Scan for the cell matching the given text and deliver its (X, Y) coordinate at center. 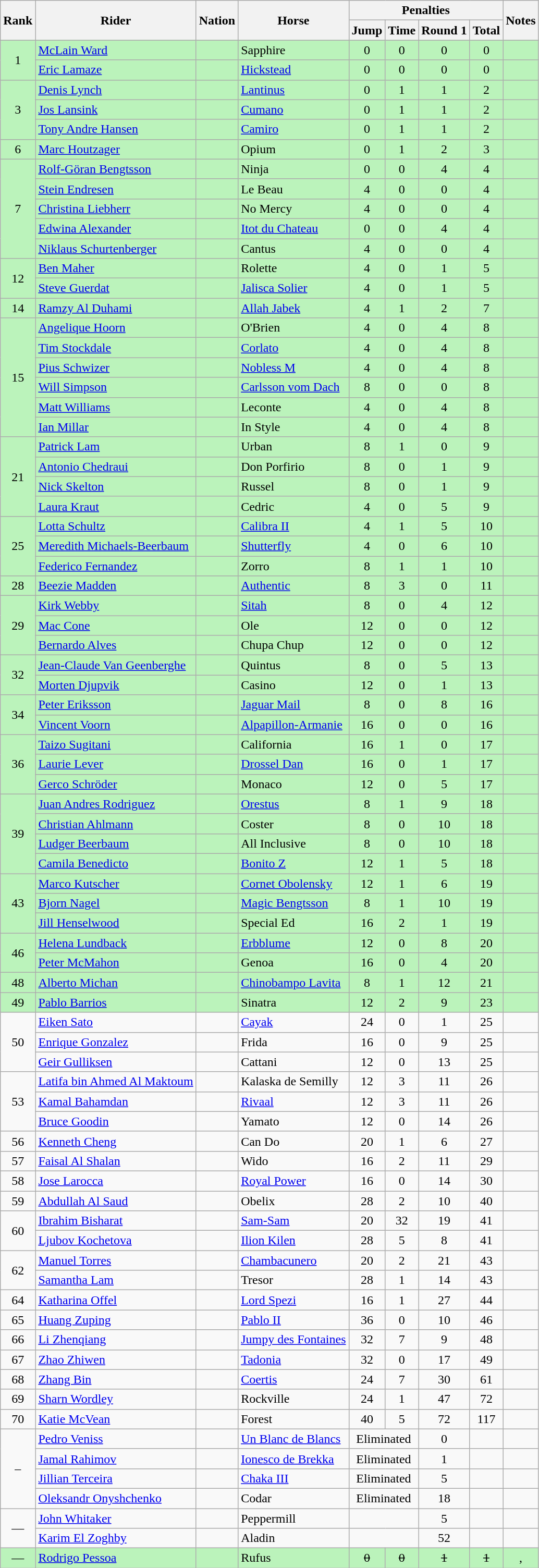
Forest (293, 1419)
Le Beau (293, 189)
Camila Benedicto (116, 863)
Cayak (293, 1022)
Geir Gulliksen (116, 1062)
Chaka III (293, 1478)
52 (444, 1538)
Latifa bin Ahmed Al Maktoum (116, 1082)
Cantus (293, 249)
Christina Liebherr (116, 209)
Cattani (293, 1062)
Pius Schwizer (116, 367)
65 (18, 1320)
Ole (293, 626)
Special Ed (293, 923)
Wido (293, 1161)
Rivaal (293, 1101)
Angelique Hoorn (116, 328)
56 (18, 1141)
66 (18, 1340)
Pedro Veniss (116, 1439)
Jump (367, 30)
Rank (18, 20)
Orestus (293, 804)
70 (18, 1419)
O'Brien (293, 328)
Rider (116, 20)
Coster (293, 824)
Laurie Lever (116, 764)
69 (18, 1399)
Steve Guerdat (116, 288)
59 (18, 1200)
Ramzy Al Duhami (116, 308)
Niklaus Schurtenberger (116, 249)
Zhao Zhiwen (116, 1359)
McLain Ward (116, 50)
Ibrahim Bisharat (116, 1221)
Horse (293, 20)
Peter Eriksson (116, 705)
Huang Zuping (116, 1320)
64 (18, 1300)
Rockville (293, 1399)
Zorro (293, 566)
No Mercy (293, 209)
Aladin (293, 1538)
Samantha Lam (116, 1280)
Patrick Lam (116, 447)
Itot du Chateau (293, 228)
Total (486, 30)
Round 1 (444, 30)
Quintus (293, 665)
Corlato (293, 348)
Juan Andres Rodriguez (116, 804)
Carlsson vom Dach (293, 387)
Jumpy des Fontaines (293, 1340)
Bonito Z (293, 863)
58 (18, 1181)
117 (486, 1419)
Peppermill (293, 1518)
Coertis (293, 1379)
Bruce Goodin (116, 1121)
Laura Kraut (116, 506)
In Style (293, 427)
California (293, 744)
Taizo Sugitani (116, 744)
Rolette (293, 268)
Jillian Terceira (116, 1478)
Cumano (293, 109)
Monaco (293, 784)
Jaguar Mail (293, 705)
Sharn Wordley (116, 1399)
Will Simpson (116, 387)
57 (18, 1161)
Codar (293, 1498)
Ludger Beerbaum (116, 843)
Magic Bengtsson (293, 903)
Antonio Chedraui (116, 467)
Denis Lynch (116, 90)
Genoa (293, 963)
Bjorn Nagel (116, 903)
Ben Maher (116, 268)
, (521, 1558)
Kamal Bahamdan (116, 1101)
Nobless M (293, 367)
Pablo Barrios (116, 1002)
Kalaska de Semilly (293, 1082)
Faisal Al Shalan (116, 1161)
Enrique Gonzalez (116, 1042)
All Inclusive (293, 843)
John Whitaker (116, 1518)
Alberto Michan (116, 983)
Notes (521, 20)
Rolf-Göran Bengtsson (116, 169)
60 (18, 1231)
Karim El Zoghby (116, 1538)
Eric Lamaze (116, 70)
Katharina Offel (116, 1300)
Christian Ahlmann (116, 824)
Erbblume (293, 943)
Penalties (426, 10)
Tresor (293, 1280)
Matt Williams (116, 407)
Chinobampo Lavita (293, 983)
Ljubov Kochetova (116, 1241)
Abdullah Al Saud (116, 1200)
Marc Houtzager (116, 149)
Lord Spezi (293, 1300)
Ninja (293, 169)
34 (18, 715)
Obelix (293, 1200)
Lotta Schultz (116, 526)
Don Porfirio (293, 467)
Nick Skelton (116, 486)
Hickstead (293, 70)
Jill Henselwood (116, 923)
Beezie Madden (116, 586)
Ilion Kilen (293, 1241)
Drossel Dan (293, 764)
Royal Power (293, 1181)
Federico Fernandez (116, 566)
Cedric (293, 506)
Rodrigo Pessoa (116, 1558)
Jean-Claude Van Geenberghe (116, 665)
Manuel Torres (116, 1260)
Un Blanc de Blancs (293, 1439)
Time (402, 30)
Li Zhenqiang (116, 1340)
Tony Andre Hansen (116, 129)
Sinatra (293, 1002)
Urban (293, 447)
15 (18, 377)
Kenneth Cheng (116, 1141)
Alpapillon-Armanie (293, 725)
Rufus (293, 1558)
Opium (293, 149)
Jose Larocca (116, 1181)
Ionesco de Brekka (293, 1459)
Peter McMahon (116, 963)
Sapphire (293, 50)
Morten Djupvik (116, 685)
Oleksandr Onyshchenko (116, 1498)
Can Do (293, 1141)
39 (18, 834)
67 (18, 1359)
68 (18, 1379)
Sitah (293, 606)
Vincent Voorn (116, 725)
Russel (293, 486)
Jamal Rahimov (116, 1459)
Nation (217, 20)
Pablo II (293, 1320)
Jos Lansink (116, 109)
Yamato (293, 1121)
Eiken Sato (116, 1022)
Kirk Webby (116, 606)
Sam-Sam (293, 1221)
Authentic (293, 586)
Tim Stockdale (116, 348)
Allah Jabek (293, 308)
Calibra II (293, 526)
Bernardo Alves (116, 645)
62 (18, 1270)
53 (18, 1101)
Stein Endresen (116, 189)
Helena Lundback (116, 943)
Katie McVean (116, 1419)
Tadonia (293, 1359)
Marco Kutscher (116, 884)
Casino (293, 685)
Ian Millar (116, 427)
Leconte (293, 407)
Meredith Michaels-Beerbaum (116, 546)
Zhang Bin (116, 1379)
Mac Cone (116, 626)
Frida (293, 1042)
Jalisca Solier (293, 288)
23 (486, 1002)
Chupa Chup (293, 645)
Shutterfly (293, 546)
Chambacunero (293, 1260)
Camiro (293, 129)
Gerco Schröder (116, 784)
61 (486, 1379)
44 (486, 1300)
Edwina Alexander (116, 228)
50 (18, 1042)
– (18, 1468)
Cornet Obolensky (293, 884)
47 (444, 1399)
Lantinus (293, 90)
